Return (X, Y) of the center of cell containing provided text 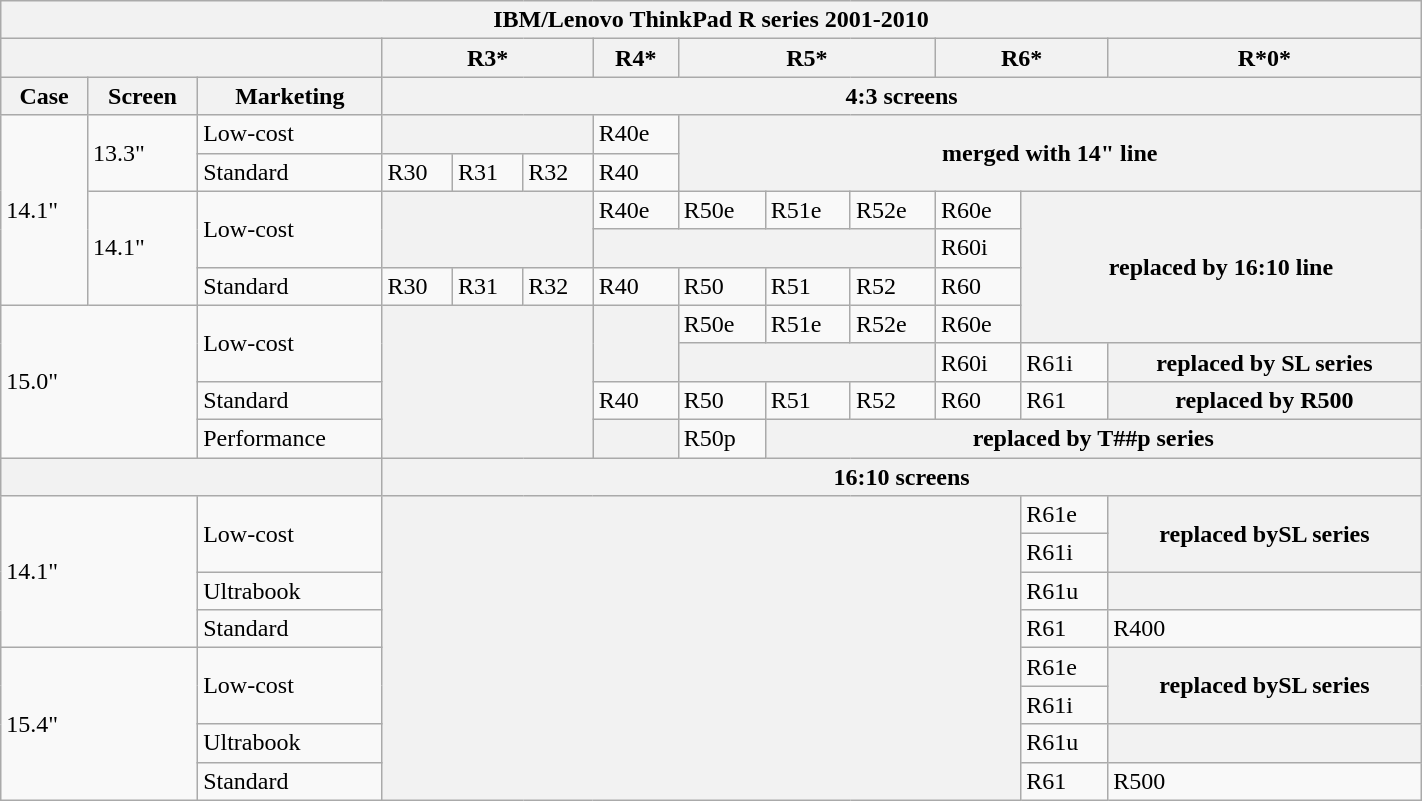
16:10 screens (902, 477)
15.0" (100, 381)
R*0* (1265, 58)
Case (44, 96)
Screen (142, 96)
replaced by SL series (1265, 362)
R500 (1265, 781)
R5* (806, 58)
R400 (1265, 629)
R50p (722, 438)
15.4" (100, 724)
merged with 14" line (1050, 153)
replaced by T##p series (1093, 438)
Performance (290, 438)
R3* (488, 58)
R4* (636, 58)
R6* (1022, 58)
Marketing (290, 96)
replaced by 16:10 line (1222, 267)
IBM/Lenovo ThinkPad R series 2001-2010 (711, 20)
13.3" (142, 153)
4:3 screens (902, 96)
replaced by R500 (1265, 400)
